Return the (X, Y) coordinate for the center point of the cell that contains the specified text.  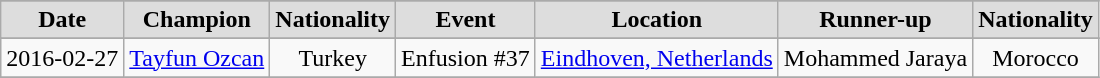
Event (466, 20)
2016-02-27 (62, 58)
Mohammed Jaraya (875, 58)
Eindhoven, Netherlands (656, 58)
Enfusion #37 (466, 58)
Morocco (1036, 58)
Tayfun Ozcan (197, 58)
Champion (197, 20)
Runner-up (875, 20)
Turkey (333, 58)
Date (62, 20)
Location (656, 20)
